Provide the (X, Y) coordinate of the cell's center where the given text is located.  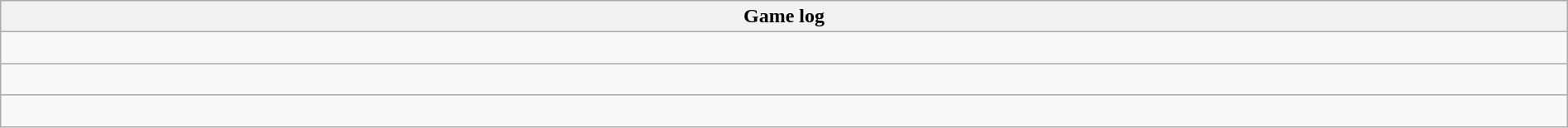
Game log (784, 17)
